Identify which cell holds the provided text, then report its (X, Y) central coordinate. 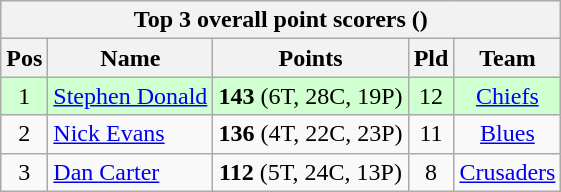
2 (24, 134)
Pos (24, 58)
Top 3 overall point scorers () (281, 20)
Stephen Donald (130, 96)
Team (508, 58)
11 (431, 134)
112 (5T, 24C, 13P) (310, 172)
Blues (508, 134)
Name (130, 58)
136 (4T, 22C, 23P) (310, 134)
Nick Evans (130, 134)
Crusaders (508, 172)
Pld (431, 58)
3 (24, 172)
1 (24, 96)
Chiefs (508, 96)
143 (6T, 28C, 19P) (310, 96)
12 (431, 96)
8 (431, 172)
Points (310, 58)
Dan Carter (130, 172)
